From the cell containing the given text, extract its center point as [x, y] coordinate. 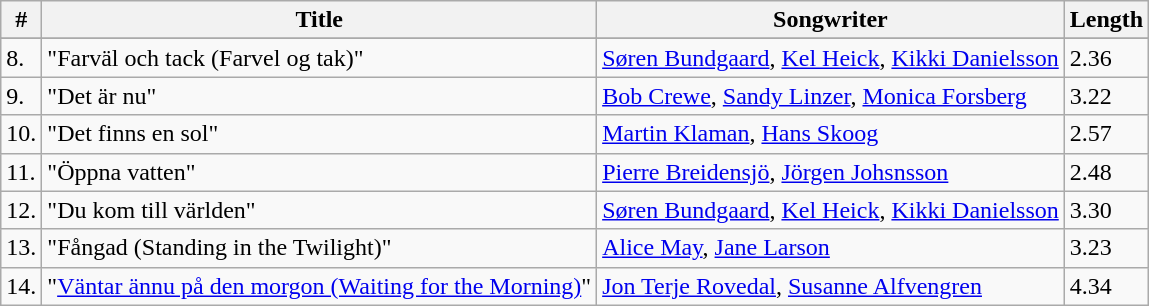
3.30 [1106, 210]
3.23 [1106, 248]
2.36 [1106, 58]
10. [22, 134]
11. [22, 172]
Length [1106, 20]
Title [320, 20]
Pierre Breidensjö, Jörgen Johsnsson [831, 172]
2.57 [1106, 134]
14. [22, 286]
"Öppna vatten" [320, 172]
Alice May, Jane Larson [831, 248]
"Väntar ännu på den morgon (Waiting for the Morning)" [320, 286]
Jon Terje Rovedal, Susanne Alfvengren [831, 286]
Bob Crewe, Sandy Linzer, Monica Forsberg [831, 96]
# [22, 20]
"Du kom till världen" [320, 210]
Songwriter [831, 20]
4.34 [1106, 286]
"Det är nu" [320, 96]
8. [22, 58]
Martin Klaman, Hans Skoog [831, 134]
"Farväl och tack (Farvel og tak)" [320, 58]
"Det finns en sol" [320, 134]
12. [22, 210]
13. [22, 248]
"Fångad (Standing in the Twilight)" [320, 248]
9. [22, 96]
2.48 [1106, 172]
3.22 [1106, 96]
